Search for the cell housing the specified text and yield its [X, Y] center coordinate. 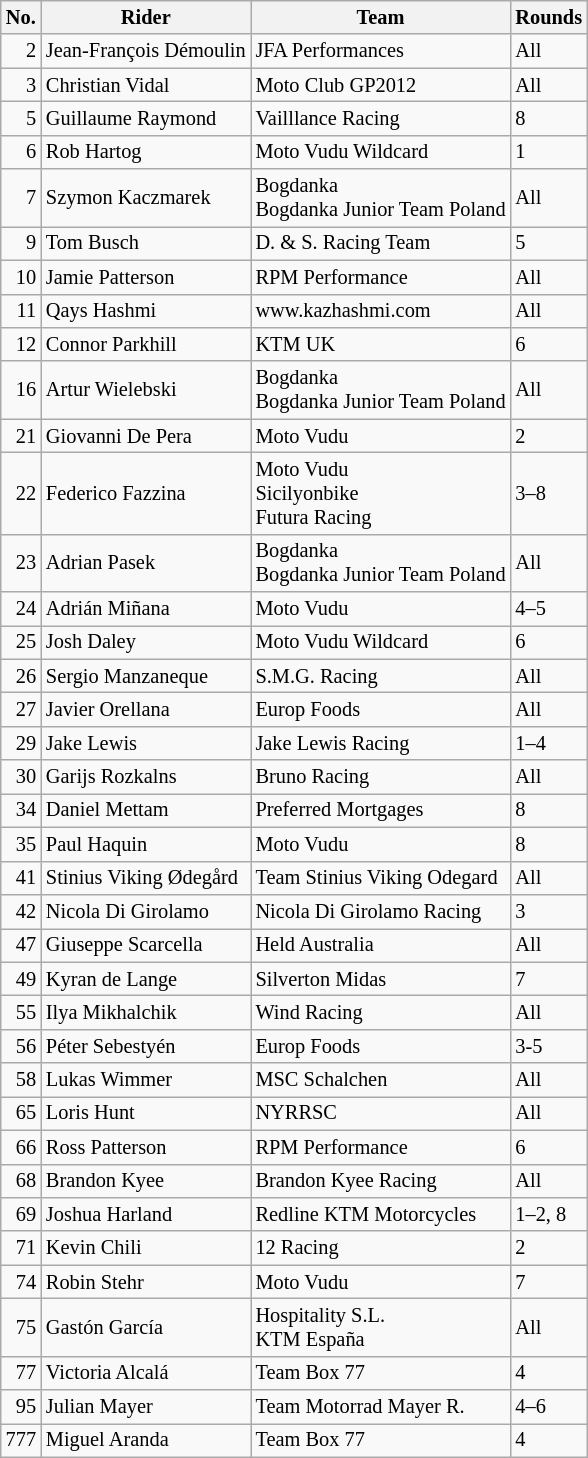
Kyran de Lange [146, 979]
Qays Hashmi [146, 311]
JFA Performances [381, 51]
29 [21, 743]
Team Stinius Viking Odegard [381, 878]
No. [21, 17]
Rob Hartog [146, 152]
Szymon Kaczmarek [146, 198]
Péter Sebestyén [146, 1046]
777 [21, 1440]
Adrian Pasek [146, 563]
Nicola Di Girolamo [146, 911]
95 [21, 1407]
Brandon Kyee Racing [381, 1181]
Christian Vidal [146, 85]
41 [21, 878]
34 [21, 810]
21 [21, 436]
Paul Haquin [146, 844]
12 [21, 344]
Hospitality S.L.KTM España [381, 1327]
68 [21, 1181]
Ross Patterson [146, 1147]
www.kazhashmi.com [381, 311]
35 [21, 844]
Team [381, 17]
Gastón García [146, 1327]
23 [21, 563]
42 [21, 911]
S.M.G. Racing [381, 676]
Ilya Mikhalchik [146, 1012]
Bruno Racing [381, 777]
Vailllance Racing [381, 118]
Connor Parkhill [146, 344]
27 [21, 709]
MSC Schalchen [381, 1080]
Sergio Manzaneque [146, 676]
Preferred Mortgages [381, 810]
Kevin Chili [146, 1248]
Brandon Kyee [146, 1181]
9 [21, 243]
3–8 [548, 493]
66 [21, 1147]
Giovanni De Pera [146, 436]
Moto Club GP2012 [381, 85]
Nicola Di Girolamo Racing [381, 911]
Giuseppe Scarcella [146, 945]
Artur Wielebski [146, 390]
Wind Racing [381, 1012]
49 [21, 979]
Adrián Miñana [146, 609]
58 [21, 1080]
Jake Lewis [146, 743]
25 [21, 642]
Victoria Alcalá [146, 1373]
1–4 [548, 743]
30 [21, 777]
Silverton Midas [381, 979]
Guillaume Raymond [146, 118]
12 Racing [381, 1248]
56 [21, 1046]
75 [21, 1327]
65 [21, 1113]
Miguel Aranda [146, 1440]
Javier Orellana [146, 709]
1 [548, 152]
Federico Fazzina [146, 493]
74 [21, 1282]
4–6 [548, 1407]
KTM UK [381, 344]
Tom Busch [146, 243]
Held Australia [381, 945]
Rider [146, 17]
77 [21, 1373]
Joshua Harland [146, 1214]
Redline KTM Motorcycles [381, 1214]
22 [21, 493]
Moto VuduSicilyonbikeFutura Racing [381, 493]
NYRRSC [381, 1113]
71 [21, 1248]
Jake Lewis Racing [381, 743]
Loris Hunt [146, 1113]
D. & S. Racing Team [381, 243]
16 [21, 390]
Daniel Mettam [146, 810]
47 [21, 945]
24 [21, 609]
26 [21, 676]
Jean-François Démoulin [146, 51]
3-5 [548, 1046]
Lukas Wimmer [146, 1080]
Jamie Patterson [146, 277]
Julian Mayer [146, 1407]
Robin Stehr [146, 1282]
Rounds [548, 17]
4–5 [548, 609]
11 [21, 311]
69 [21, 1214]
55 [21, 1012]
10 [21, 277]
1–2, 8 [548, 1214]
Stinius Viking Ødegård [146, 878]
Josh Daley [146, 642]
Team Motorrad Mayer R. [381, 1407]
Garijs Rozkalns [146, 777]
